Capture the cell that displays the provided text and extract its [x, y] central coordinate. 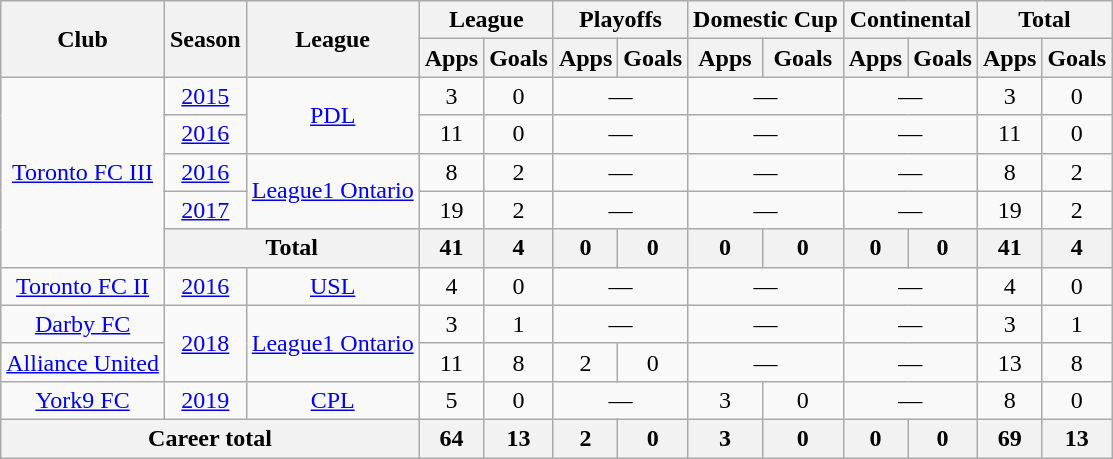
PDL [332, 115]
USL [332, 286]
Toronto FC III [83, 172]
2019 [205, 400]
2017 [205, 210]
Continental [910, 20]
York9 FC [83, 400]
64 [451, 438]
Season [205, 39]
CPL [332, 400]
Darby FC [83, 324]
2018 [205, 343]
Playoffs [620, 20]
Toronto FC II [83, 286]
Alliance United [83, 362]
Club [83, 39]
Career total [210, 438]
2015 [205, 96]
5 [451, 400]
Domestic Cup [766, 20]
69 [1009, 438]
